Pinpoint the cell where the given text exists, returning its [x, y] midpoint coordinate. 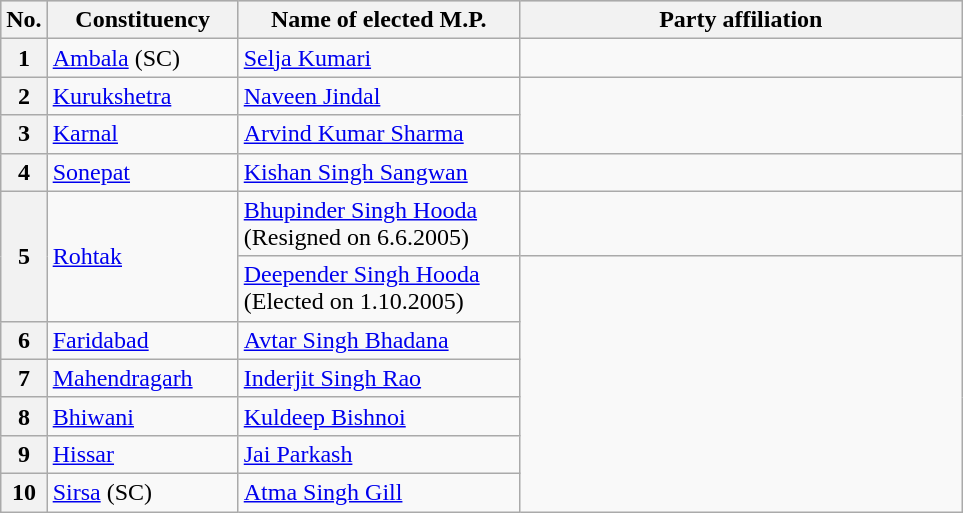
Inderjit Singh Rao [378, 378]
Deepender Singh Hooda(Elected on 1.10.2005) [378, 288]
Bhupinder Singh Hooda (Resigned on 6.6.2005) [378, 224]
Constituency [142, 20]
Selja Kumari [378, 58]
Kurukshetra [142, 96]
Atma Singh Gill [378, 492]
Kishan Singh Sangwan [378, 172]
Arvind Kumar Sharma [378, 134]
7 [24, 378]
Mahendragarh [142, 378]
5 [24, 256]
Hissar [142, 454]
Rohtak [142, 256]
Sirsa (SC) [142, 492]
Faridabad [142, 340]
No. [24, 20]
4 [24, 172]
8 [24, 416]
Bhiwani [142, 416]
Karnal [142, 134]
Party affiliation [740, 20]
Ambala (SC) [142, 58]
9 [24, 454]
Jai Parkash [378, 454]
Kuldeep Bishnoi [378, 416]
2 [24, 96]
Name of elected M.P. [378, 20]
6 [24, 340]
Sonepat [142, 172]
1 [24, 58]
10 [24, 492]
Naveen Jindal [378, 96]
Avtar Singh Bhadana [378, 340]
3 [24, 134]
